Capture the cell that displays the provided text and extract its [x, y] central coordinate. 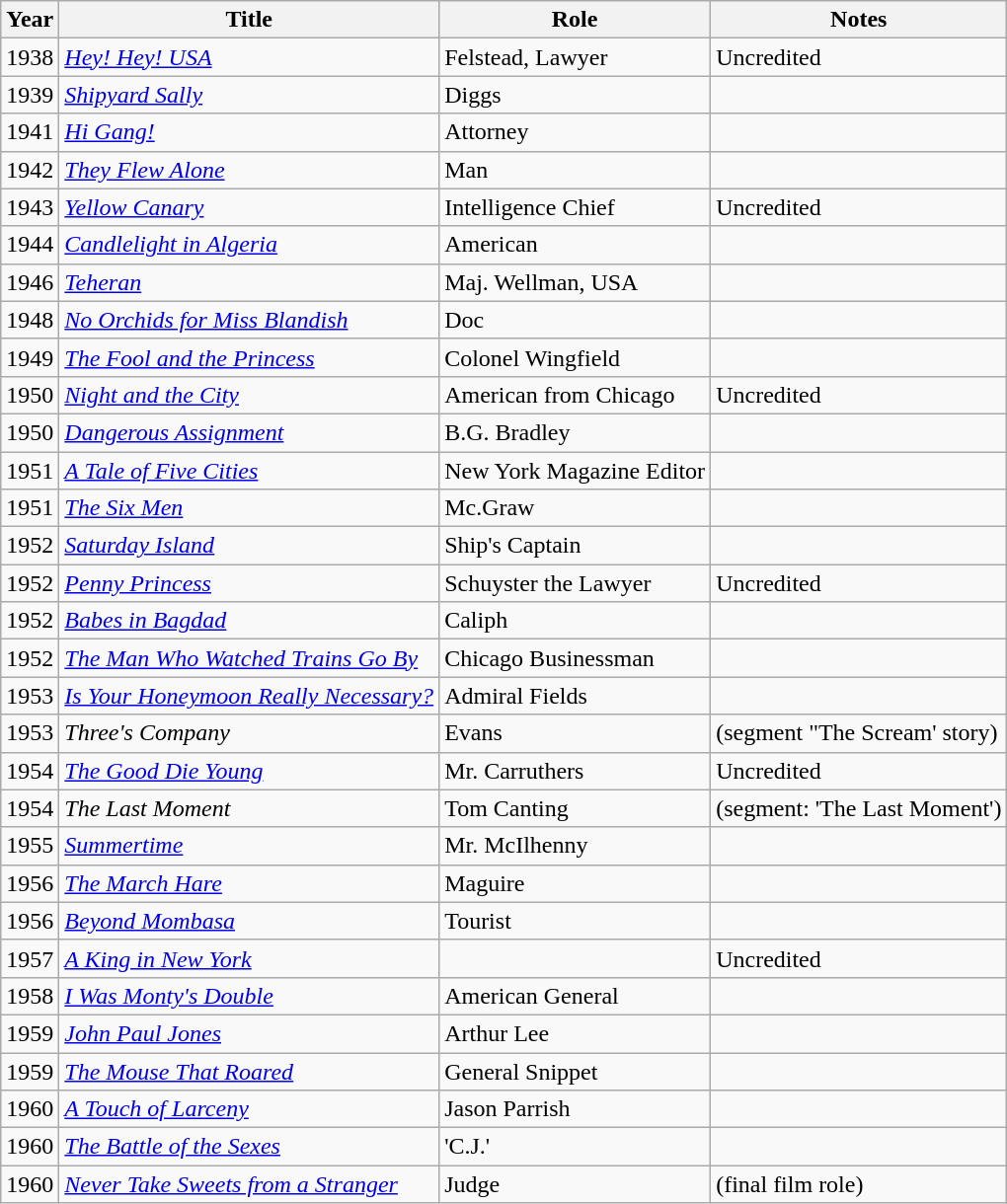
Ship's Captain [575, 546]
Candlelight in Algeria [249, 245]
Admiral Fields [575, 696]
(final film role) [859, 1184]
American from Chicago [575, 395]
Title [249, 20]
Mr. Carruthers [575, 771]
Dangerous Assignment [249, 432]
1941 [30, 132]
(segment "The Scream' story) [859, 733]
Teheran [249, 282]
American [575, 245]
Three's Company [249, 733]
The Fool and the Princess [249, 357]
Judge [575, 1184]
New York Magazine Editor [575, 471]
1942 [30, 170]
Tom Canting [575, 808]
1949 [30, 357]
Colonel Wingfield [575, 357]
The Mouse That Roared [249, 1071]
Yellow Canary [249, 207]
Role [575, 20]
No Orchids for Miss Blandish [249, 320]
Babes in Bagdad [249, 621]
1943 [30, 207]
Hi Gang! [249, 132]
Diggs [575, 95]
A Touch of Larceny [249, 1109]
Intelligence Chief [575, 207]
(segment: 'The Last Moment') [859, 808]
Schuyster the Lawyer [575, 583]
Notes [859, 20]
Maguire [575, 883]
American General [575, 996]
Night and the City [249, 395]
Doc [575, 320]
Shipyard Sally [249, 95]
I Was Monty's Double [249, 996]
A King in New York [249, 958]
Evans [575, 733]
1957 [30, 958]
1939 [30, 95]
Felstead, Lawyer [575, 57]
The March Hare [249, 883]
Summertime [249, 846]
Mr. McIlhenny [575, 846]
Arthur Lee [575, 1033]
Never Take Sweets from a Stranger [249, 1184]
1948 [30, 320]
Year [30, 20]
1958 [30, 996]
Maj. Wellman, USA [575, 282]
The Man Who Watched Trains Go By [249, 658]
1946 [30, 282]
John Paul Jones [249, 1033]
Is Your Honeymoon Really Necessary? [249, 696]
Chicago Businessman [575, 658]
Jason Parrish [575, 1109]
Hey! Hey! USA [249, 57]
Mc.Graw [575, 508]
They Flew Alone [249, 170]
The Battle of the Sexes [249, 1147]
Penny Princess [249, 583]
Beyond Mombasa [249, 921]
'C.J.' [575, 1147]
1944 [30, 245]
Caliph [575, 621]
The Good Die Young [249, 771]
1938 [30, 57]
General Snippet [575, 1071]
1955 [30, 846]
Tourist [575, 921]
A Tale of Five Cities [249, 471]
Man [575, 170]
Attorney [575, 132]
The Last Moment [249, 808]
The Six Men [249, 508]
Saturday Island [249, 546]
B.G. Bradley [575, 432]
